Determine the [X, Y] coordinate at the center of the cell enclosing the given text.  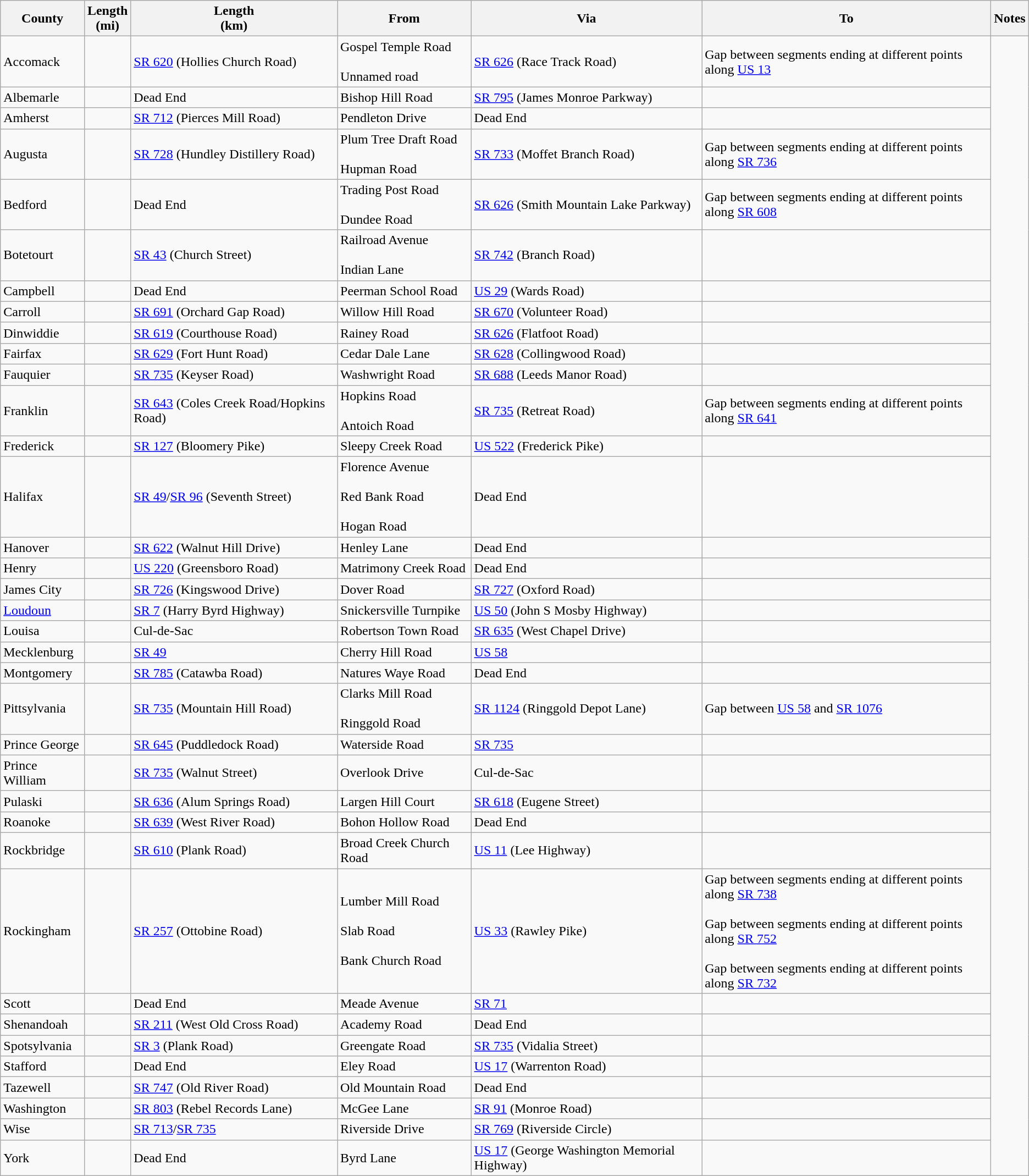
Snickersville Turnpike [405, 610]
Wise [43, 1129]
Accomack [43, 62]
Overlook Drive [405, 773]
Montgomery [43, 673]
SR 127 (Bloomery Pike) [234, 446]
Gap between segments ending at different points along SR 641 [847, 410]
US 17 (Warrenton Road) [587, 1067]
SR 622 (Walnut Hill Drive) [234, 548]
Prince George [43, 744]
SR 688 (Leeds Manor Road) [587, 374]
US 58 [587, 652]
Washington [43, 1108]
SR 691 (Orchard Gap Road) [234, 312]
SR 742 (Branch Road) [587, 255]
Carroll [43, 312]
From [405, 19]
SR 645 (Puddledock Road) [234, 744]
Augusta [43, 154]
SR 626 (Race Track Road) [587, 62]
Trading Post RoadDundee Road [405, 205]
SR 257 (Ottobine Road) [234, 931]
Gospel Temple RoadUnnamed road [405, 62]
SR 643 (Coles Creek Road/Hopkins Road) [234, 410]
Length(mi) [107, 19]
Byrd Lane [405, 1158]
Broad Creek Church Road [405, 850]
SR 733 (Moffet Branch Road) [587, 154]
Length(km) [234, 19]
Mecklenburg [43, 652]
SR 629 (Fort Hunt Road) [234, 354]
Robertson Town Road [405, 631]
SR 91 (Monroe Road) [587, 1108]
Sleepy Creek Road [405, 446]
SR 71 [587, 1004]
Fairfax [43, 354]
Gap between segments ending at different points along SR 736 [847, 154]
SR 769 (Riverside Circle) [587, 1129]
SR 712 (Pierces Mill Road) [234, 118]
Loudoun [43, 610]
Natures Waye Road [405, 673]
Cherry Hill Road [405, 652]
Meade Avenue [405, 1004]
Louisa [43, 631]
Notes [1010, 19]
Shenandoah [43, 1025]
US 220 (Greensboro Road) [234, 568]
Willow Hill Road [405, 312]
SR 1124 (Ringgold Depot Lane) [587, 709]
Florence AvenueRed Bank RoadHogan Road [405, 497]
Academy Road [405, 1025]
US 33 (Rawley Pike) [587, 931]
Botetourt [43, 255]
SR 610 (Plank Road) [234, 850]
Scott [43, 1004]
Gap between segments ending at different points along SR 608 [847, 205]
SR 3 (Plank Road) [234, 1046]
Washwright Road [405, 374]
SR 728 (Hundley Distillery Road) [234, 154]
US 50 (John S Mosby Highway) [587, 610]
SR 626 (Smith Mountain Lake Parkway) [587, 205]
US 29 (Wards Road) [587, 291]
SR 49 [234, 652]
Cedar Dale Lane [405, 354]
Roanoke [43, 822]
Bohon Hollow Road [405, 822]
Rockbridge [43, 850]
Pittsylvania [43, 709]
Tazewell [43, 1087]
Campbell [43, 291]
Gap between segments ending at different points along US 13 [847, 62]
Pulaski [43, 801]
SR 7 (Harry Byrd Highway) [234, 610]
SR 628 (Collingwood Road) [587, 354]
SR 735 (Mountain Hill Road) [234, 709]
Largen Hill Court [405, 801]
SR 713/SR 735 [234, 1129]
SR 635 (West Chapel Drive) [587, 631]
SR 639 (West River Road) [234, 822]
Pendleton Drive [405, 118]
Old Mountain Road [405, 1087]
US 17 (George Washington Memorial Highway) [587, 1158]
Rockingham [43, 931]
SR 735 (Keyser Road) [234, 374]
Stafford [43, 1067]
SR 735 (Walnut Street) [234, 773]
Hopkins RoadAntoich Road [405, 410]
Henry [43, 568]
Railroad AvenueIndian Lane [405, 255]
SR 620 (Hollies Church Road) [234, 62]
Spotsylvania [43, 1046]
SR 49/SR 96 (Seventh Street) [234, 497]
Peerman School Road [405, 291]
Frederick [43, 446]
SR 43 (Church Street) [234, 255]
Waterside Road [405, 744]
Matrimony Creek Road [405, 568]
US 11 (Lee Highway) [587, 850]
Plum Tree Draft RoadHupman Road [405, 154]
Bishop Hill Road [405, 97]
SR 747 (Old River Road) [234, 1087]
SR 670 (Volunteer Road) [587, 312]
Dover Road [405, 589]
Amherst [43, 118]
Hanover [43, 548]
Fauquier [43, 374]
SR 785 (Catawba Road) [234, 673]
SR 735 (Vidalia Street) [587, 1046]
Gap between US 58 and SR 1076 [847, 709]
Albemarle [43, 97]
SR 618 (Eugene Street) [587, 801]
County [43, 19]
Henley Lane [405, 548]
SR 626 (Flatfoot Road) [587, 333]
Eley Road [405, 1067]
SR 727 (Oxford Road) [587, 589]
Rainey Road [405, 333]
Halifax [43, 497]
SR 726 (Kingswood Drive) [234, 589]
US 522 (Frederick Pike) [587, 446]
SR 735 (Retreat Road) [587, 410]
SR 636 (Alum Springs Road) [234, 801]
SR 619 (Courthouse Road) [234, 333]
Clarks Mill RoadRinggold Road [405, 709]
SR 795 (James Monroe Parkway) [587, 97]
Lumber Mill RoadSlab RoadBank Church Road [405, 931]
SR 735 [587, 744]
To [847, 19]
Via [587, 19]
York [43, 1158]
Franklin [43, 410]
SR 211 (West Old Cross Road) [234, 1025]
Dinwiddie [43, 333]
Prince William [43, 773]
McGee Lane [405, 1108]
SR 803 (Rebel Records Lane) [234, 1108]
James City [43, 589]
Greengate Road [405, 1046]
Bedford [43, 205]
Riverside Drive [405, 1129]
